Capture the cell that displays the provided text and extract its (X, Y) central coordinate. 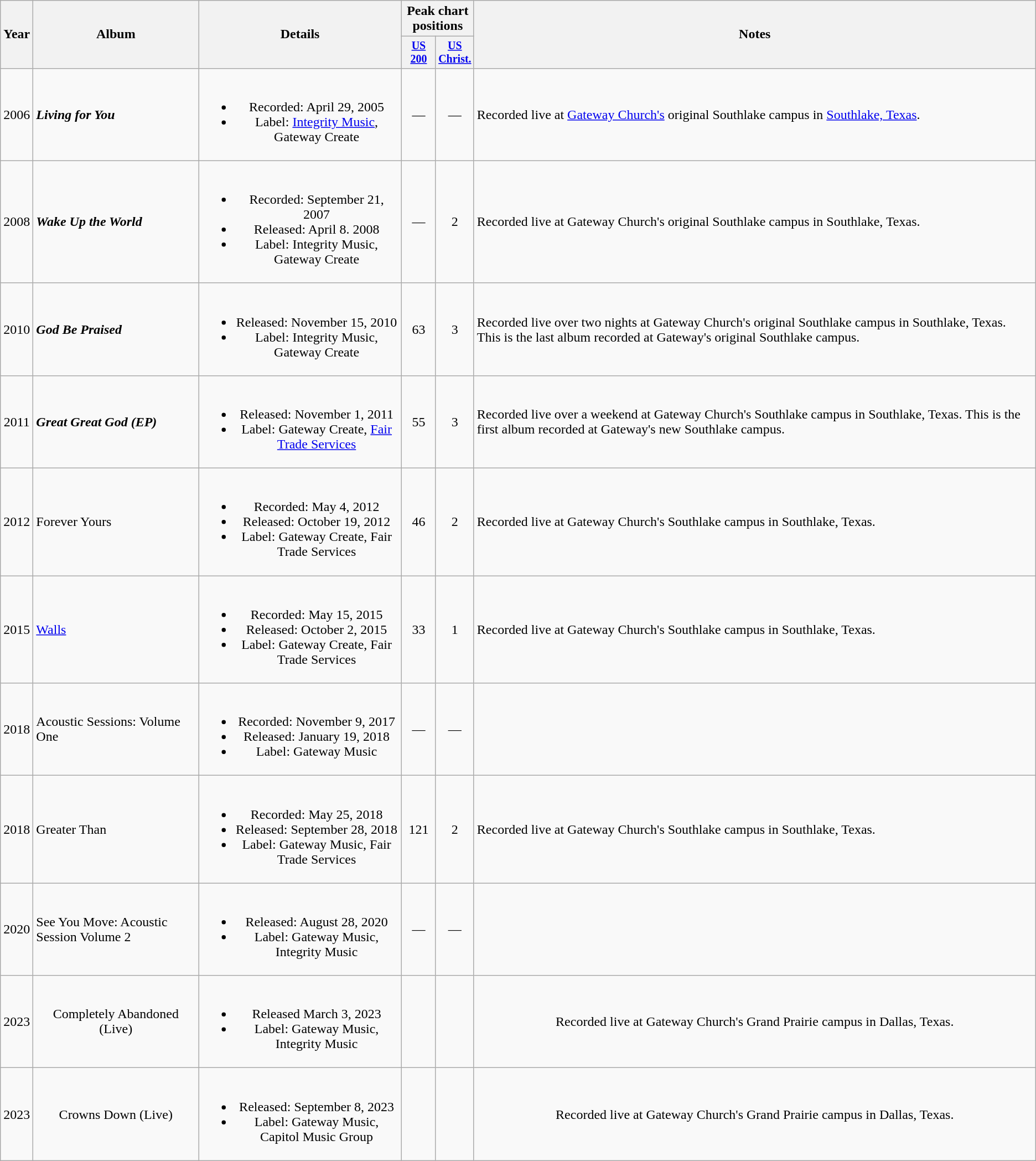
US200 (418, 52)
2011 (17, 422)
Wake Up the World (116, 221)
Recorded: May 4, 2012Released: October 19, 2012Label: Gateway Create, Fair Trade Services (300, 522)
2015 (17, 629)
Released March 3, 2023Label: Gateway Music, Integrity Music (300, 1022)
Crowns Down (Live) (116, 1114)
USChrist. (455, 52)
Walls (116, 629)
Forever Yours (116, 522)
46 (418, 522)
2008 (17, 221)
See You Move: Acoustic Session Volume 2 (116, 929)
Released: August 28, 2020Label: Gateway Music, Integrity Music (300, 929)
1 (455, 629)
Year (17, 34)
Recorded: September 21, 2007Released: April 8. 2008Label: Integrity Music, Gateway Create (300, 221)
Album (116, 34)
Recorded: April 29, 2005Label: Integrity Music, Gateway Create (300, 114)
Completely Abandoned (Live) (116, 1022)
God Be Praised (116, 329)
33 (418, 629)
Recorded: May 15, 2015Released: October 2, 2015Label: Gateway Create, Fair Trade Services (300, 629)
Peak chart positions (437, 19)
Released: September 8, 2023Label: Gateway Music, Capitol Music Group (300, 1114)
Recorded: May 25, 2018Released: September 28, 2018Label: Gateway Music, Fair Trade Services (300, 829)
Released: November 1, 2011Label: Gateway Create, Fair Trade Services (300, 422)
55 (418, 422)
2020 (17, 929)
Greater Than (116, 829)
Notes (755, 34)
2010 (17, 329)
Released: November 15, 2010Label: Integrity Music, Gateway Create (300, 329)
2006 (17, 114)
Living for You (116, 114)
63 (418, 329)
Details (300, 34)
2012 (17, 522)
121 (418, 829)
Great Great God (EP) (116, 422)
Recorded: November 9, 2017Released: January 19, 2018Label: Gateway Music (300, 730)
Acoustic Sessions: Volume One (116, 730)
